Capture the cell that displays the provided text and extract its [X, Y] central coordinate. 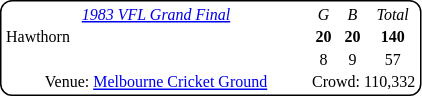
8 [323, 60]
B [352, 14]
Crowd: 110,332 [363, 82]
57 [392, 60]
Venue: Melbourne Cricket Ground [156, 82]
Hawthorn [156, 37]
1983 VFL Grand Final [156, 14]
G [323, 14]
140 [392, 37]
9 [352, 60]
Total [392, 14]
